Return the (X, Y) coordinate for the center point of the cell that contains the specified text.  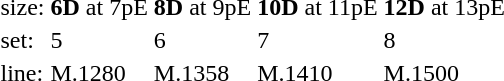
5 (99, 40)
6 (202, 40)
7 (318, 40)
